Pinpoint the cell where the given text exists, returning its (x, y) midpoint coordinate. 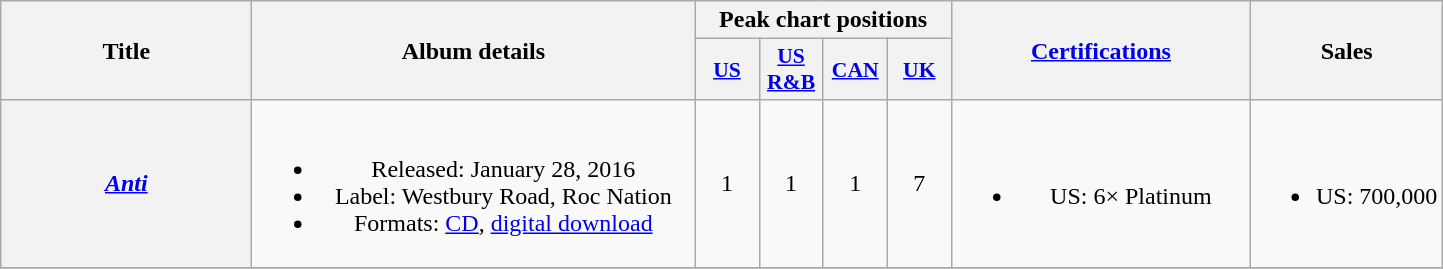
Peak chart positions (823, 20)
7 (919, 184)
Title (126, 50)
Released: January 28, 2016Label: Westbury Road, Roc NationFormats: CD, digital download (474, 184)
US: 6× Platinum (1100, 184)
Anti (126, 184)
US: 700,000 (1346, 184)
CAN (855, 70)
Sales (1346, 50)
UK (919, 70)
Album details (474, 50)
US R&B (791, 70)
US (727, 70)
Certifications (1100, 50)
